Output the [X, Y] coordinate of the center of the cell containing the given text.  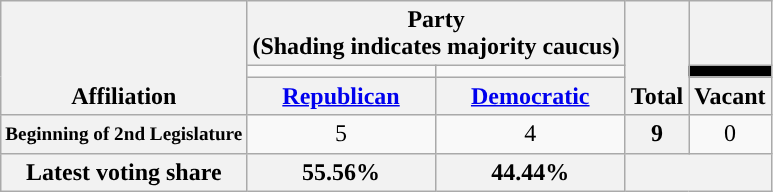
Vacant [730, 96]
5 [341, 134]
Democratic [530, 96]
Beginning of 2nd Legislature [124, 134]
Latest voting share [124, 172]
Total [657, 58]
Party (Shading indicates majority caucus) [436, 34]
44.44% [530, 172]
Affiliation [124, 58]
Republican [341, 96]
55.56% [341, 172]
0 [730, 134]
9 [657, 134]
4 [530, 134]
